Scan for the cell matching the given text and deliver its [x, y] coordinate at center. 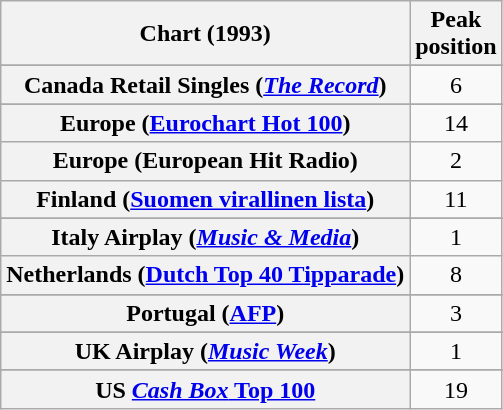
Portugal (AFP) [206, 313]
Europe (European Hit Radio) [206, 161]
Netherlands (Dutch Top 40 Tipparade) [206, 275]
Europe (Eurochart Hot 100) [206, 123]
Canada Retail Singles (The Record) [206, 85]
2 [456, 161]
Chart (1993) [206, 34]
6 [456, 85]
19 [456, 389]
11 [456, 199]
8 [456, 275]
3 [456, 313]
Peakposition [456, 34]
UK Airplay (Music Week) [206, 351]
14 [456, 123]
Italy Airplay (Music & Media) [206, 237]
US Cash Box Top 100 [206, 389]
Finland (Suomen virallinen lista) [206, 199]
